Provide the (X, Y) coordinate of the cell's center where the given text is located.  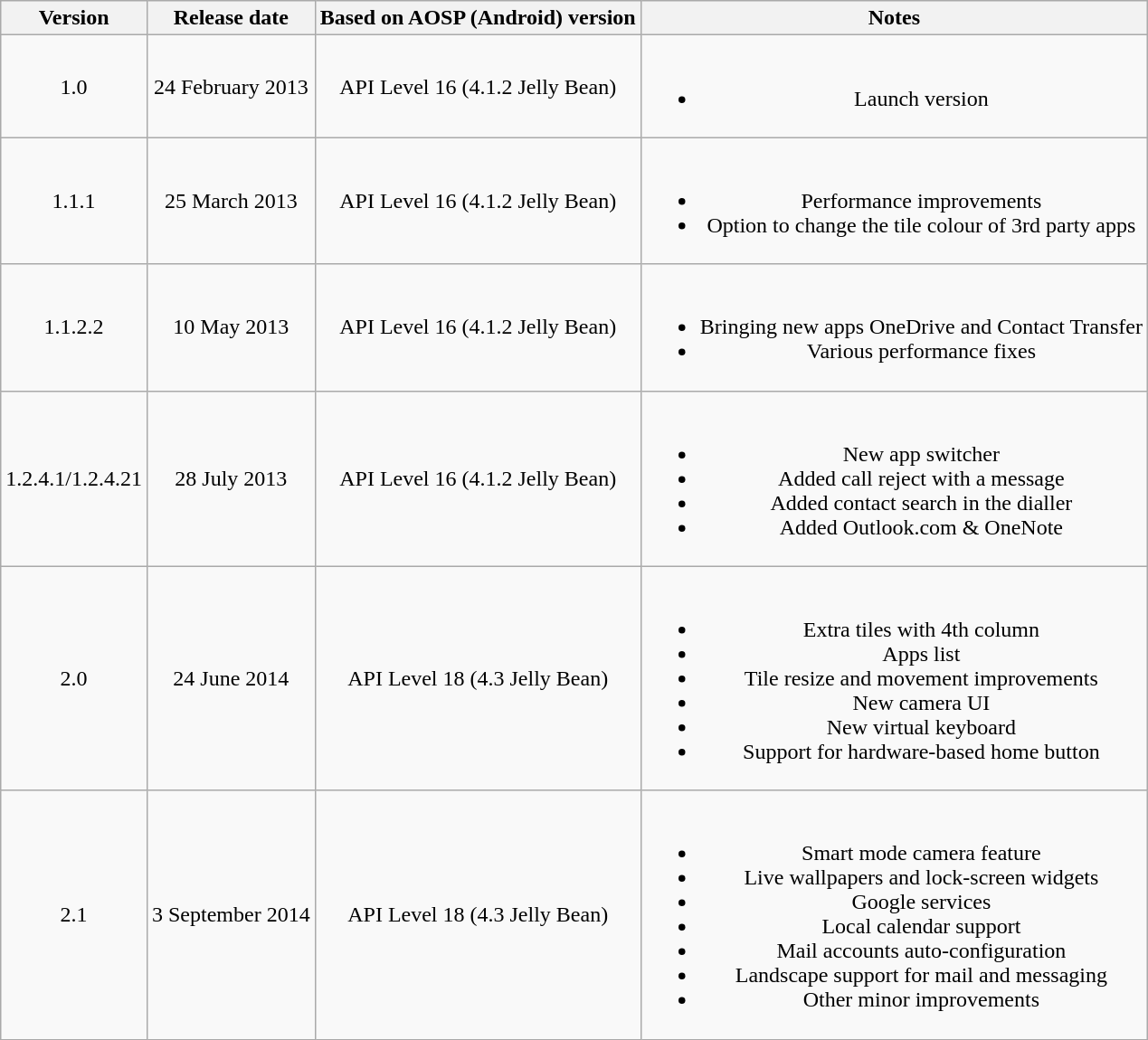
Release date (231, 18)
28 July 2013 (231, 478)
1.0 (74, 87)
1.1.1 (74, 201)
New app switcherAdded call reject with a messageAdded contact search in the diallerAdded Outlook.com & OneNote (894, 478)
Launch version (894, 87)
24 June 2014 (231, 678)
Notes (894, 18)
2.0 (74, 678)
Extra tiles with 4th columnApps listTile resize and movement improvementsNew camera UINew virtual keyboardSupport for hardware-based home button (894, 678)
1.1.2.2 (74, 327)
1.2.4.1/1.2.4.21 (74, 478)
10 May 2013 (231, 327)
Based on AOSP (Android) version (478, 18)
24 February 2013 (231, 87)
3 September 2014 (231, 915)
2.1 (74, 915)
25 March 2013 (231, 201)
Performance improvementsOption to change the tile colour of 3rd party apps (894, 201)
Bringing new apps OneDrive and Contact TransferVarious performance fixes (894, 327)
Version (74, 18)
